From the cell containing the given text, extract its center point as [x, y] coordinate. 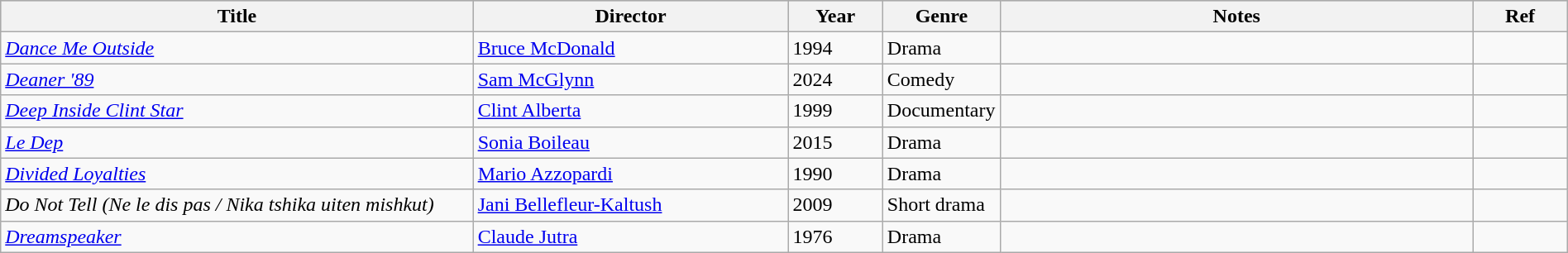
Notes [1237, 17]
Sam McGlynn [630, 79]
Documentary [941, 111]
1999 [835, 111]
Jani Bellefleur-Kaltush [630, 205]
Year [835, 17]
Divided Loyalties [237, 174]
Do Not Tell (Ne le dis pas / Nika tshika uiten mishkut) [237, 205]
1976 [835, 236]
Title [237, 17]
Genre [941, 17]
Dance Me Outside [237, 48]
Le Dep [237, 142]
Sonia Boileau [630, 142]
Comedy [941, 79]
2024 [835, 79]
2009 [835, 205]
Deaner '89 [237, 79]
Claude Jutra [630, 236]
Mario Azzopardi [630, 174]
Short drama [941, 205]
Clint Alberta [630, 111]
1990 [835, 174]
Deep Inside Clint Star [237, 111]
Bruce McDonald [630, 48]
1994 [835, 48]
Ref [1520, 17]
Dreamspeaker [237, 236]
2015 [835, 142]
Director [630, 17]
